Provide the [X, Y] coordinate of the cell's center where the given text is located.  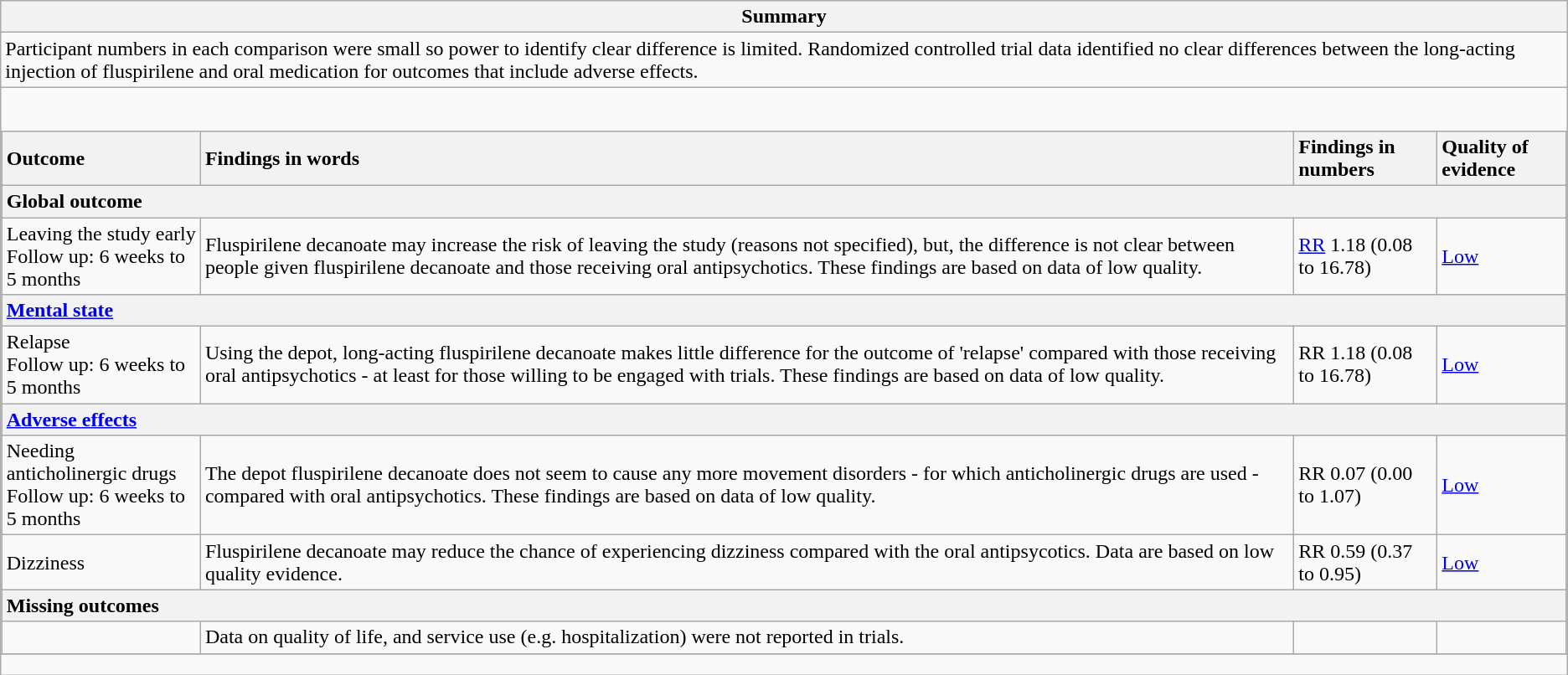
RR 0.59 (0.37 to 0.95) [1365, 563]
Findings in words [747, 157]
Findings in numbers [1365, 157]
Leaving the study earlyFollow up: 6 weeks to 5 months [101, 256]
Data on quality of life, and service use (e.g. hospitalization) were not reported in trials. [747, 637]
RelapseFollow up: 6 weeks to 5 months [101, 365]
Global outcome [784, 201]
Missing outcomes [784, 605]
Quality of evidence [1502, 157]
Summary [784, 17]
Adverse effects [784, 420]
Fluspirilene decanoate may reduce the chance of experiencing dizziness compared with the oral antipsycotics. Data are based on low quality evidence. [747, 563]
Needing anticholinergic drugsFollow up: 6 weeks to 5 months [101, 486]
Mental state [784, 311]
RR 0.07 (0.00 to 1.07) [1365, 486]
Dizziness [101, 563]
Outcome [101, 157]
